Pinpoint the cell where the given text exists, returning its (x, y) midpoint coordinate. 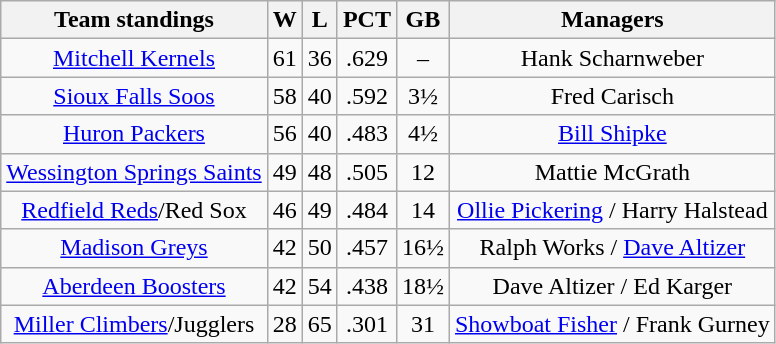
.629 (366, 58)
.301 (366, 324)
L (320, 20)
Mattie McGrath (612, 172)
14 (422, 210)
4½ (422, 134)
Managers (612, 20)
.505 (366, 172)
.592 (366, 96)
31 (422, 324)
Redfield Reds/Red Sox (134, 210)
56 (284, 134)
Aberdeen Boosters (134, 286)
GB (422, 20)
54 (320, 286)
48 (320, 172)
.438 (366, 286)
58 (284, 96)
28 (284, 324)
Huron Packers (134, 134)
Fred Carisch (612, 96)
W (284, 20)
12 (422, 172)
– (422, 58)
50 (320, 248)
.484 (366, 210)
Miller Climbers/Jugglers (134, 324)
Ralph Works / Dave Altizer (612, 248)
Hank Scharnweber (612, 58)
Sioux Falls Soos (134, 96)
18½ (422, 286)
PCT (366, 20)
46 (284, 210)
Showboat Fisher / Frank Gurney (612, 324)
Ollie Pickering / Harry Halstead (612, 210)
Wessington Springs Saints (134, 172)
Team standings (134, 20)
.457 (366, 248)
36 (320, 58)
Dave Altizer / Ed Karger (612, 286)
16½ (422, 248)
Mitchell Kernels (134, 58)
.483 (366, 134)
Bill Shipke (612, 134)
Madison Greys (134, 248)
65 (320, 324)
61 (284, 58)
3½ (422, 96)
